Detect which cell encompasses the target text, then output its [x, y] center coordinate. 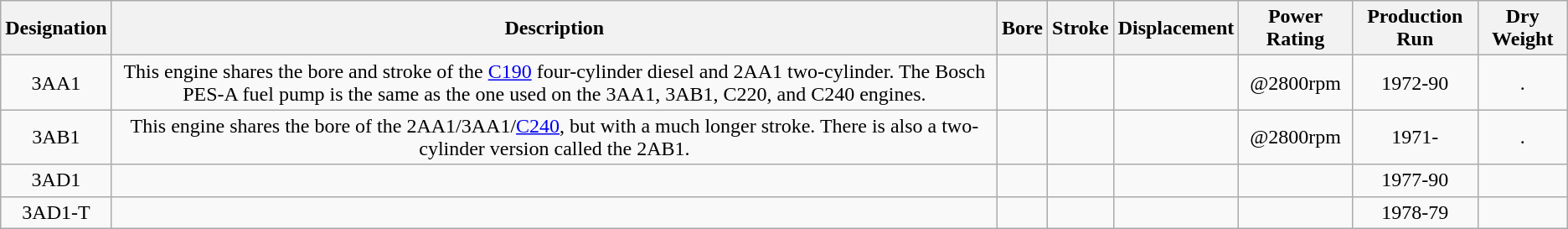
1977-90 [1415, 180]
Production Run [1415, 29]
Stroke [1081, 29]
3AA1 [56, 82]
Power Rating [1295, 29]
3AB1 [56, 138]
3AD1-T [56, 212]
This engine shares the bore of the 2AA1/3AA1/C240, but with a much longer stroke. There is also a two-cylinder version called the 2AB1. [554, 138]
1971- [1415, 138]
Bore [1023, 29]
Displacement [1176, 29]
1978-79 [1415, 212]
Dry Weight [1523, 29]
Description [554, 29]
Designation [56, 29]
3AD1 [56, 180]
1972-90 [1415, 82]
